Find where the given text appears and provide that cell's center as [x, y] coordinate. 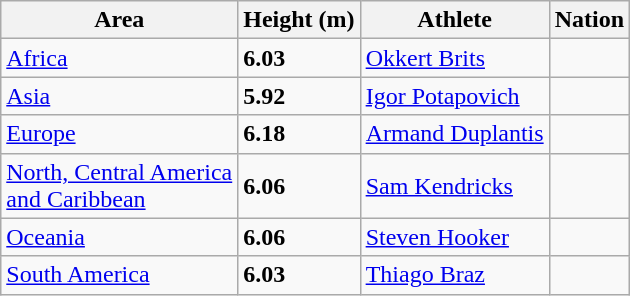
Asia [120, 96]
Europe [120, 134]
Okkert Brits [454, 58]
North, Central America and Caribbean [120, 186]
Nation [589, 20]
Area [120, 20]
Athlete [454, 20]
Africa [120, 58]
South America [120, 275]
Igor Potapovich [454, 96]
Thiago Braz [454, 275]
Sam Kendricks [454, 186]
5.92 [299, 96]
Steven Hooker [454, 237]
Height (m) [299, 20]
6.18 [299, 134]
Armand Duplantis [454, 134]
Oceania [120, 237]
